Identify which cell holds the provided text, then report its [X, Y] central coordinate. 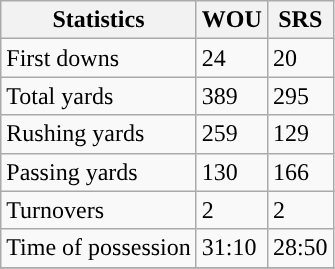
Statistics [99, 20]
Rushing yards [99, 134]
259 [232, 134]
130 [232, 172]
WOU [232, 20]
389 [232, 96]
Turnovers [99, 210]
Time of possession [99, 248]
Total yards [99, 96]
295 [300, 96]
166 [300, 172]
31:10 [232, 248]
SRS [300, 20]
20 [300, 58]
129 [300, 134]
28:50 [300, 248]
First downs [99, 58]
24 [232, 58]
Passing yards [99, 172]
